Capture the cell that displays the provided text and extract its [x, y] central coordinate. 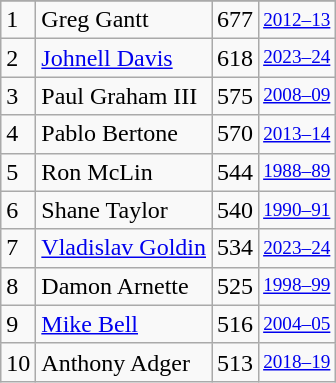
Vladislav Goldin [124, 248]
3 [18, 96]
8 [18, 286]
516 [236, 324]
Anthony Adger [124, 362]
Ron McLin [124, 172]
Mike Bell [124, 324]
10 [18, 362]
Paul Graham III [124, 96]
2008–09 [297, 96]
1988–89 [297, 172]
4 [18, 134]
2012–13 [297, 20]
Damon Arnette [124, 286]
Johnell Davis [124, 58]
1 [18, 20]
570 [236, 134]
Pablo Bertone [124, 134]
1990–91 [297, 210]
6 [18, 210]
9 [18, 324]
Greg Gantt [124, 20]
2 [18, 58]
544 [236, 172]
1998–99 [297, 286]
513 [236, 362]
5 [18, 172]
2013–14 [297, 134]
575 [236, 96]
7 [18, 248]
Shane Taylor [124, 210]
534 [236, 248]
677 [236, 20]
2018–19 [297, 362]
525 [236, 286]
2004–05 [297, 324]
540 [236, 210]
618 [236, 58]
